Extract the [X, Y] coordinate from the center of the cell holding the provided text.  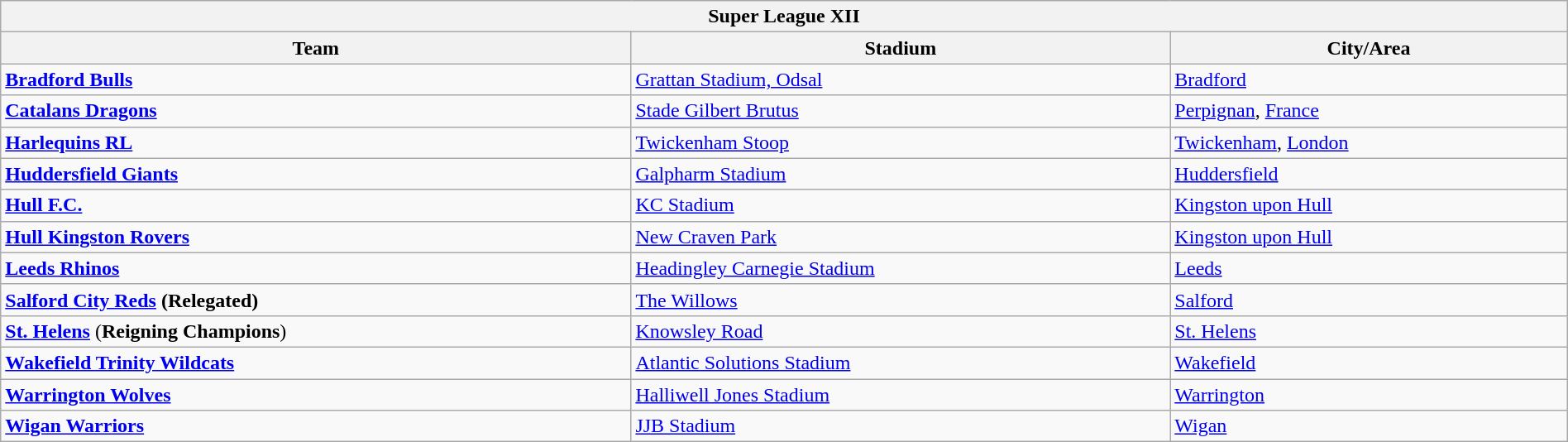
Leeds [1369, 268]
Salford City Reds (Relegated) [316, 300]
Bradford [1369, 79]
Wigan Warriors [316, 426]
St. Helens (Reigning Champions) [316, 331]
Huddersfield Giants [316, 174]
Warrington [1369, 395]
JJB Stadium [901, 426]
Catalans Dragons [316, 111]
New Craven Park [901, 237]
Team [316, 48]
Wakefield [1369, 363]
Galpharm Stadium [901, 174]
Stade Gilbert Brutus [901, 111]
Halliwell Jones Stadium [901, 395]
Atlantic Solutions Stadium [901, 363]
Stadium [901, 48]
Huddersfield [1369, 174]
Wigan [1369, 426]
The Willows [901, 300]
Perpignan, France [1369, 111]
Headingley Carnegie Stadium [901, 268]
Wakefield Trinity Wildcats [316, 363]
Leeds Rhinos [316, 268]
Salford [1369, 300]
Bradford Bulls [316, 79]
St. Helens [1369, 331]
KC Stadium [901, 205]
Hull Kingston Rovers [316, 237]
Grattan Stadium, Odsal [901, 79]
Twickenham, London [1369, 142]
Twickenham Stoop [901, 142]
Knowsley Road [901, 331]
Hull F.C. [316, 205]
Warrington Wolves [316, 395]
City/Area [1369, 48]
Harlequins RL [316, 142]
Super League XII [784, 17]
